For the text-containing cell, return its midpoint in (X, Y) coordinate format. 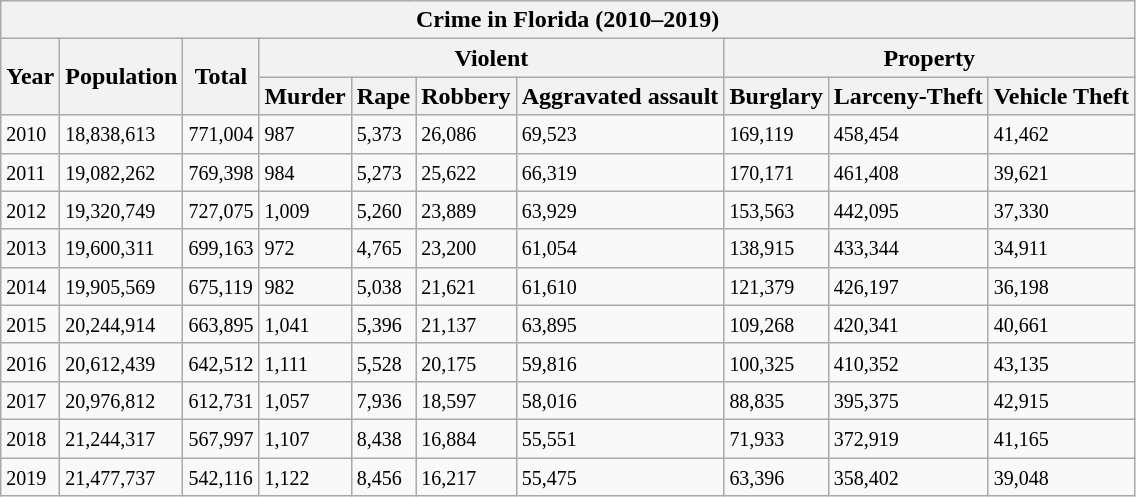
Total (221, 77)
1,111 (305, 362)
567,997 (221, 438)
Crime in Florida (2010–2019) (568, 20)
16,884 (466, 438)
19,905,569 (122, 286)
25,622 (466, 172)
372,919 (908, 438)
5,273 (383, 172)
2015 (30, 324)
23,889 (466, 210)
2019 (30, 477)
55,551 (620, 438)
58,016 (620, 400)
Robbery (466, 96)
542,116 (221, 477)
41,462 (1061, 134)
20,175 (466, 362)
21,621 (466, 286)
23,200 (466, 248)
26,086 (466, 134)
20,976,812 (122, 400)
18,838,613 (122, 134)
358,402 (908, 477)
1,057 (305, 400)
2016 (30, 362)
41,165 (1061, 438)
612,731 (221, 400)
2012 (30, 210)
36,198 (1061, 286)
984 (305, 172)
42,915 (1061, 400)
420,341 (908, 324)
21,477,737 (122, 477)
5,373 (383, 134)
1,009 (305, 210)
121,379 (776, 286)
982 (305, 286)
769,398 (221, 172)
19,320,749 (122, 210)
Year (30, 77)
63,895 (620, 324)
18,597 (466, 400)
8,456 (383, 477)
153,563 (776, 210)
40,661 (1061, 324)
21,137 (466, 324)
Violent (492, 58)
1,107 (305, 438)
395,375 (908, 400)
55,475 (620, 477)
39,048 (1061, 477)
5,528 (383, 362)
1,122 (305, 477)
1,041 (305, 324)
2017 (30, 400)
461,408 (908, 172)
410,352 (908, 362)
34,911 (1061, 248)
433,344 (908, 248)
59,816 (620, 362)
20,612,439 (122, 362)
458,454 (908, 134)
88,835 (776, 400)
Population (122, 77)
Larceny-Theft (908, 96)
Vehicle Theft (1061, 96)
170,171 (776, 172)
2018 (30, 438)
Rape (383, 96)
169,119 (776, 134)
699,163 (221, 248)
2013 (30, 248)
43,135 (1061, 362)
63,396 (776, 477)
5,038 (383, 286)
61,610 (620, 286)
69,523 (620, 134)
442,095 (908, 210)
2014 (30, 286)
20,244,914 (122, 324)
Aggravated assault (620, 96)
642,512 (221, 362)
8,438 (383, 438)
2010 (30, 134)
19,082,262 (122, 172)
Burglary (776, 96)
138,915 (776, 248)
Property (930, 58)
100,325 (776, 362)
71,933 (776, 438)
727,075 (221, 210)
987 (305, 134)
19,600,311 (122, 248)
4,765 (383, 248)
63,929 (620, 210)
61,054 (620, 248)
21,244,317 (122, 438)
Murder (305, 96)
37,330 (1061, 210)
39,621 (1061, 172)
109,268 (776, 324)
771,004 (221, 134)
7,936 (383, 400)
663,895 (221, 324)
66,319 (620, 172)
5,260 (383, 210)
5,396 (383, 324)
972 (305, 248)
675,119 (221, 286)
16,217 (466, 477)
426,197 (908, 286)
2011 (30, 172)
